Scan for the cell matching the given text and deliver its [X, Y] coordinate at center. 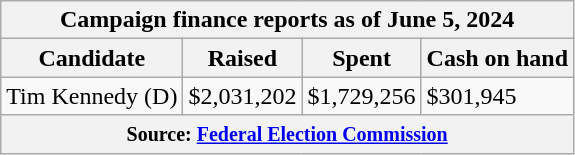
$301,945 [497, 96]
Spent [362, 58]
Source: Federal Election Commission [288, 134]
Cash on hand [497, 58]
Raised [242, 58]
Tim Kennedy (D) [92, 96]
Candidate [92, 58]
$1,729,256 [362, 96]
$2,031,202 [242, 96]
Campaign finance reports as of June 5, 2024 [288, 20]
